Search for the cell housing the specified text and yield its [x, y] center coordinate. 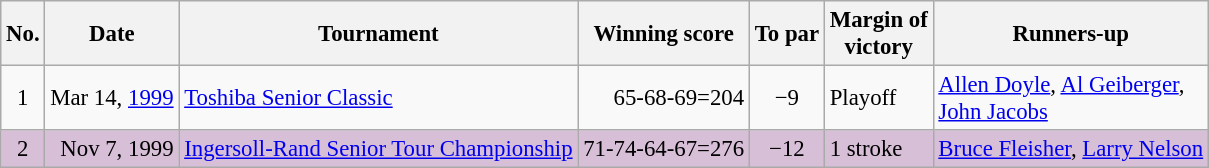
−12 [786, 149]
Mar 14, 1999 [112, 98]
Bruce Fleisher, Larry Nelson [1070, 149]
Tournament [378, 34]
Nov 7, 1999 [112, 149]
1 stroke [878, 149]
−9 [786, 98]
Playoff [878, 98]
To par [786, 34]
2 [23, 149]
Toshiba Senior Classic [378, 98]
Margin ofvictory [878, 34]
Ingersoll-Rand Senior Tour Championship [378, 149]
Date [112, 34]
Runners-up [1070, 34]
65-68-69=204 [664, 98]
No. [23, 34]
Winning score [664, 34]
71-74-64-67=276 [664, 149]
Allen Doyle, Al Geiberger, John Jacobs [1070, 98]
1 [23, 98]
